Pinpoint the cell where the given text exists, returning its [X, Y] midpoint coordinate. 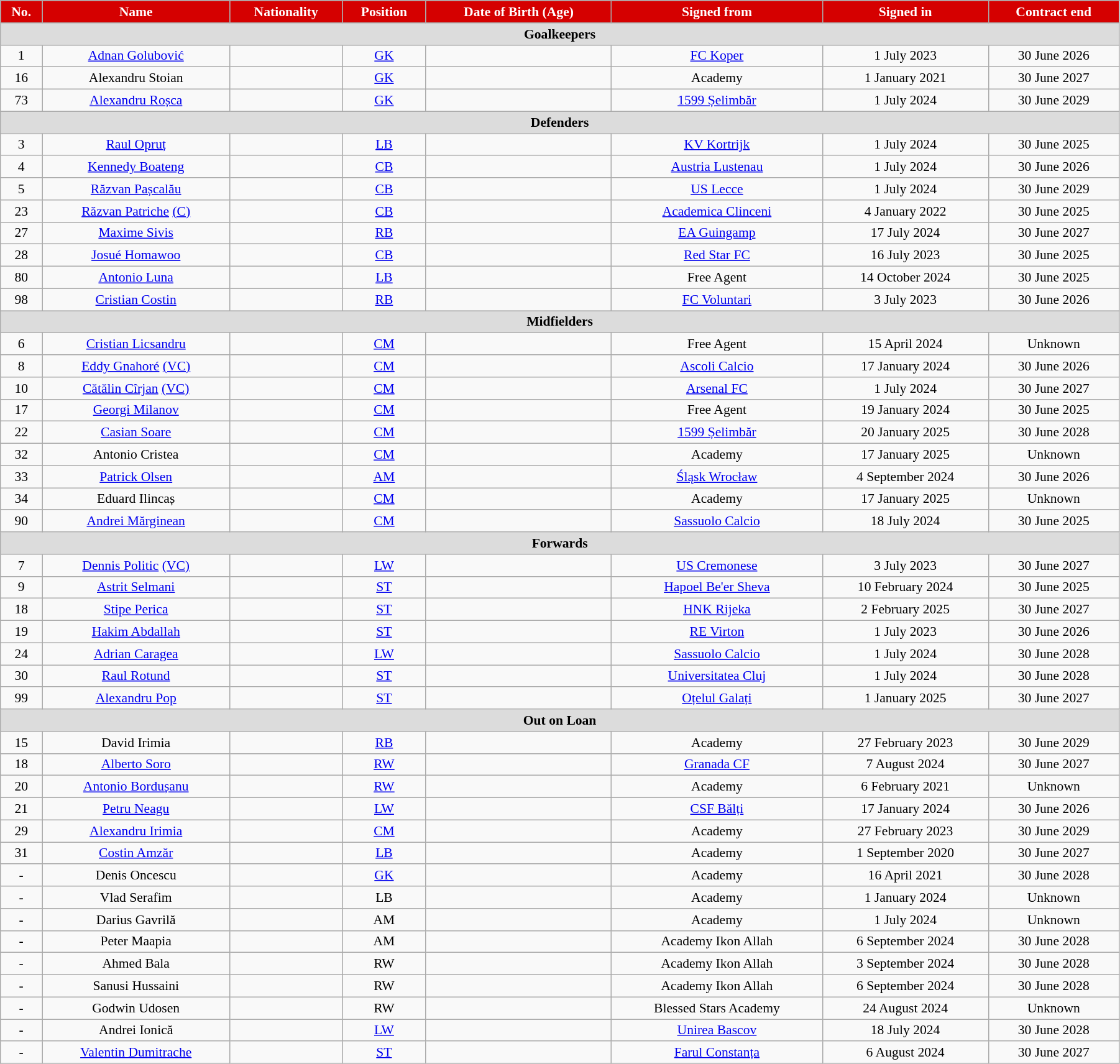
Antonio Cristea [136, 455]
RE Virton [717, 632]
Godwin Udosen [136, 1008]
23 [21, 211]
Unirea Bascov [717, 1030]
Eddy Gnahoré (VC) [136, 366]
15 April 2024 [905, 344]
Petru Neagu [136, 809]
20 January 2025 [905, 433]
Granada CF [717, 764]
No. [21, 12]
Costin Amzăr [136, 853]
Casian Soare [136, 433]
98 [21, 300]
Hapoel Be'er Sheva [717, 587]
30 [21, 676]
Raul Rotund [136, 676]
Răzvan Pașcalău [136, 189]
Denis Oncescu [136, 876]
CSF Bălți [717, 809]
7 August 2024 [905, 764]
22 [21, 433]
Hakim Abdallah [136, 632]
29 [21, 831]
15 [21, 743]
1 January 2024 [905, 897]
Adrian Caragea [136, 654]
33 [21, 477]
Peter Maapia [136, 942]
Cristian Licsandru [136, 344]
Goalkeepers [560, 34]
80 [21, 278]
7 [21, 566]
Alberto Soro [136, 764]
Academica Clinceni [717, 211]
Darius Gavrilă [136, 920]
Alexandru Irimia [136, 831]
Nationality [286, 12]
73 [21, 101]
4 January 2022 [905, 211]
Dennis Politic (VC) [136, 566]
Sanusi Hussaini [136, 986]
20 [21, 787]
19 January 2024 [905, 410]
Oțelul Galați [717, 699]
Blessed Stars Academy [717, 1008]
9 [21, 587]
16 July 2023 [905, 255]
99 [21, 699]
Universitatea Cluj [717, 676]
Farul Constanța [717, 1053]
Stipe Perica [136, 610]
HNK Rijeka [717, 610]
Patrick Olsen [136, 477]
Vlad Serafim [136, 897]
27 [21, 233]
Defenders [560, 122]
Andrei Ionică [136, 1030]
2 February 2025 [905, 610]
Signed in [905, 12]
28 [21, 255]
Name [136, 12]
Out on Loan [560, 720]
8 [21, 366]
24 August 2024 [905, 1008]
Eduard Ilincaș [136, 499]
10 [21, 388]
FC Koper [717, 56]
Forwards [560, 543]
Arsenal FC [717, 388]
6 February 2021 [905, 787]
10 February 2024 [905, 587]
FC Voluntari [717, 300]
1 January 2025 [905, 699]
6 August 2024 [905, 1053]
Alexandru Roșca [136, 101]
19 [21, 632]
21 [21, 809]
32 [21, 455]
Śląsk Wrocław [717, 477]
6 [21, 344]
Josué Homawoo [136, 255]
34 [21, 499]
1 September 2020 [905, 853]
Antonio Luna [136, 278]
17 [21, 410]
David Irimia [136, 743]
Midfielders [560, 322]
Georgi Milanov [136, 410]
Red Star FC [717, 255]
Alexandru Stoian [136, 78]
Antonio Bordușanu [136, 787]
Signed from [717, 12]
16 April 2021 [905, 876]
17 July 2024 [905, 233]
Astrit Selmani [136, 587]
Date of Birth (Age) [518, 12]
Austria Lustenau [717, 167]
5 [21, 189]
24 [21, 654]
14 October 2024 [905, 278]
3 September 2024 [905, 964]
90 [21, 521]
Contract end [1053, 12]
1 [21, 56]
Adnan Golubović [136, 56]
KV Kortrijk [717, 145]
Andrei Mărginean [136, 521]
Valentin Dumitrache [136, 1053]
Kennedy Boateng [136, 167]
Position [384, 12]
Ahmed Bala [136, 964]
16 [21, 78]
4 [21, 167]
3 [21, 145]
US Lecce [717, 189]
Răzvan Patriche (C) [136, 211]
4 September 2024 [905, 477]
Raul Opruț [136, 145]
Maxime Sivis [136, 233]
Ascoli Calcio [717, 366]
Alexandru Pop [136, 699]
EA Guingamp [717, 233]
Cătălin Cîrjan (VC) [136, 388]
31 [21, 853]
US Cremonese [717, 566]
Cristian Costin [136, 300]
1 January 2021 [905, 78]
